Detect which cell encompasses the target text, then output its [x, y] center coordinate. 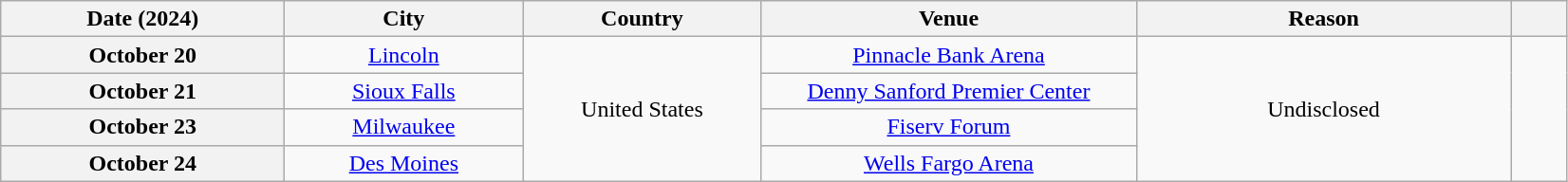
Venue [949, 19]
October 24 [142, 163]
Milwaukee [404, 127]
Sioux Falls [404, 91]
United States [642, 109]
Fiserv Forum [949, 127]
Lincoln [404, 55]
Des Moines [404, 163]
Pinnacle Bank Arena [949, 55]
Reason [1323, 19]
Undisclosed [1323, 109]
October 20 [142, 55]
Wells Fargo Arena [949, 163]
Country [642, 19]
Date (2024) [142, 19]
October 21 [142, 91]
October 23 [142, 127]
City [404, 19]
Denny Sanford Premier Center [949, 91]
